Identify which cell holds the provided text, then report its [x, y] central coordinate. 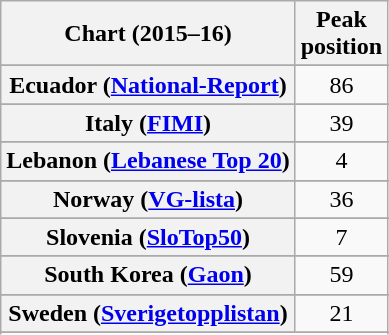
21 [341, 313]
Norway (VG-lista) [148, 199]
Lebanon (Lebanese Top 20) [148, 161]
South Korea (Gaon) [148, 275]
4 [341, 161]
7 [341, 237]
Italy (FIMI) [148, 123]
Slovenia (SloTop50) [148, 237]
Ecuador (National-Report) [148, 85]
Peak position [341, 34]
86 [341, 85]
Sweden (Sverigetopplistan) [148, 313]
Chart (2015–16) [148, 34]
39 [341, 123]
59 [341, 275]
36 [341, 199]
